Capture the cell that displays the provided text and extract its (X, Y) central coordinate. 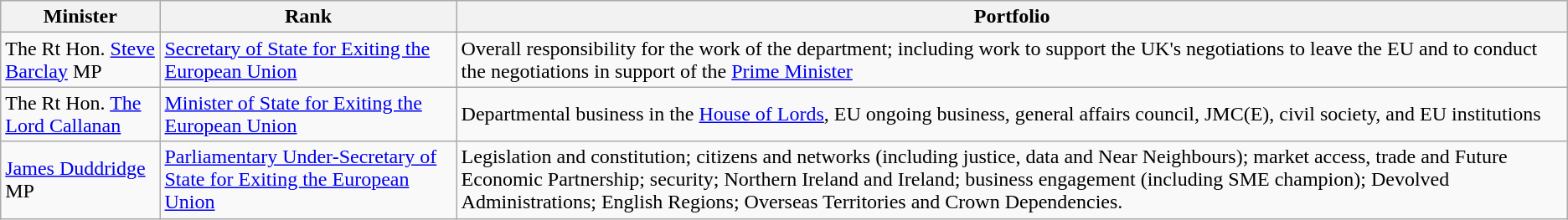
Minister of State for Exiting the European Union (308, 114)
Rank (308, 17)
The Rt Hon. The Lord Callanan (80, 114)
The Rt Hon. Steve Barclay MP (80, 60)
Parliamentary Under-Secretary of State for Exiting the European Union (308, 180)
Departmental business in the House of Lords, EU ongoing business, general affairs council, JMC(E), civil society, and EU institutions (1012, 114)
Portfolio (1012, 17)
James Duddridge MP (80, 180)
Minister (80, 17)
Secretary of State for Exiting the European Union (308, 60)
